Identify which cell holds the provided text, then report its (x, y) central coordinate. 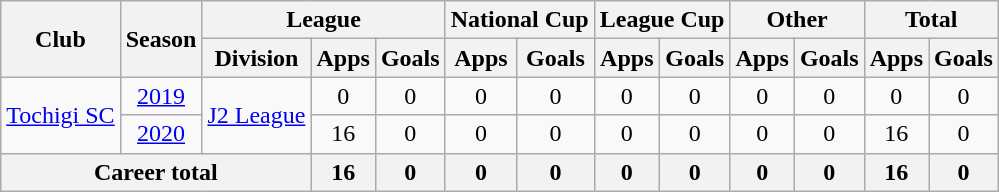
Other (797, 20)
Division (256, 58)
2020 (161, 134)
Total (931, 20)
League (324, 20)
Club (60, 39)
2019 (161, 96)
National Cup (520, 20)
League Cup (662, 20)
J2 League (256, 115)
Tochigi SC (60, 115)
Career total (156, 172)
Season (161, 39)
